From the cell containing the given text, extract its center point as [X, Y] coordinate. 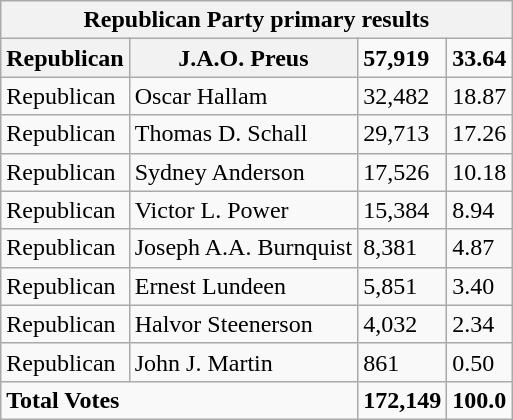
32,482 [402, 96]
Oscar Hallam [243, 96]
17.26 [480, 134]
Ernest Lundeen [243, 286]
2.34 [480, 324]
172,149 [402, 400]
57,919 [402, 58]
Victor L. Power [243, 210]
33.64 [480, 58]
J.A.O. Preus [243, 58]
0.50 [480, 362]
861 [402, 362]
John J. Martin [243, 362]
Halvor Steenerson [243, 324]
Sydney Anderson [243, 172]
Joseph A.A. Burnquist [243, 248]
10.18 [480, 172]
3.40 [480, 286]
18.87 [480, 96]
29,713 [402, 134]
17,526 [402, 172]
4.87 [480, 248]
Thomas D. Schall [243, 134]
Republican Party primary results [256, 20]
8.94 [480, 210]
4,032 [402, 324]
5,851 [402, 286]
15,384 [402, 210]
8,381 [402, 248]
Total Votes [180, 400]
100.0 [480, 400]
